Extract the [X, Y] coordinate from the center of the cell holding the provided text.  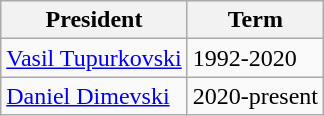
Term [255, 20]
President [94, 20]
Daniel Dimevski [94, 96]
1992-2020 [255, 58]
Vasil Tupurkovski [94, 58]
2020-present [255, 96]
